For the text-containing cell, return its midpoint in [x, y] coordinate format. 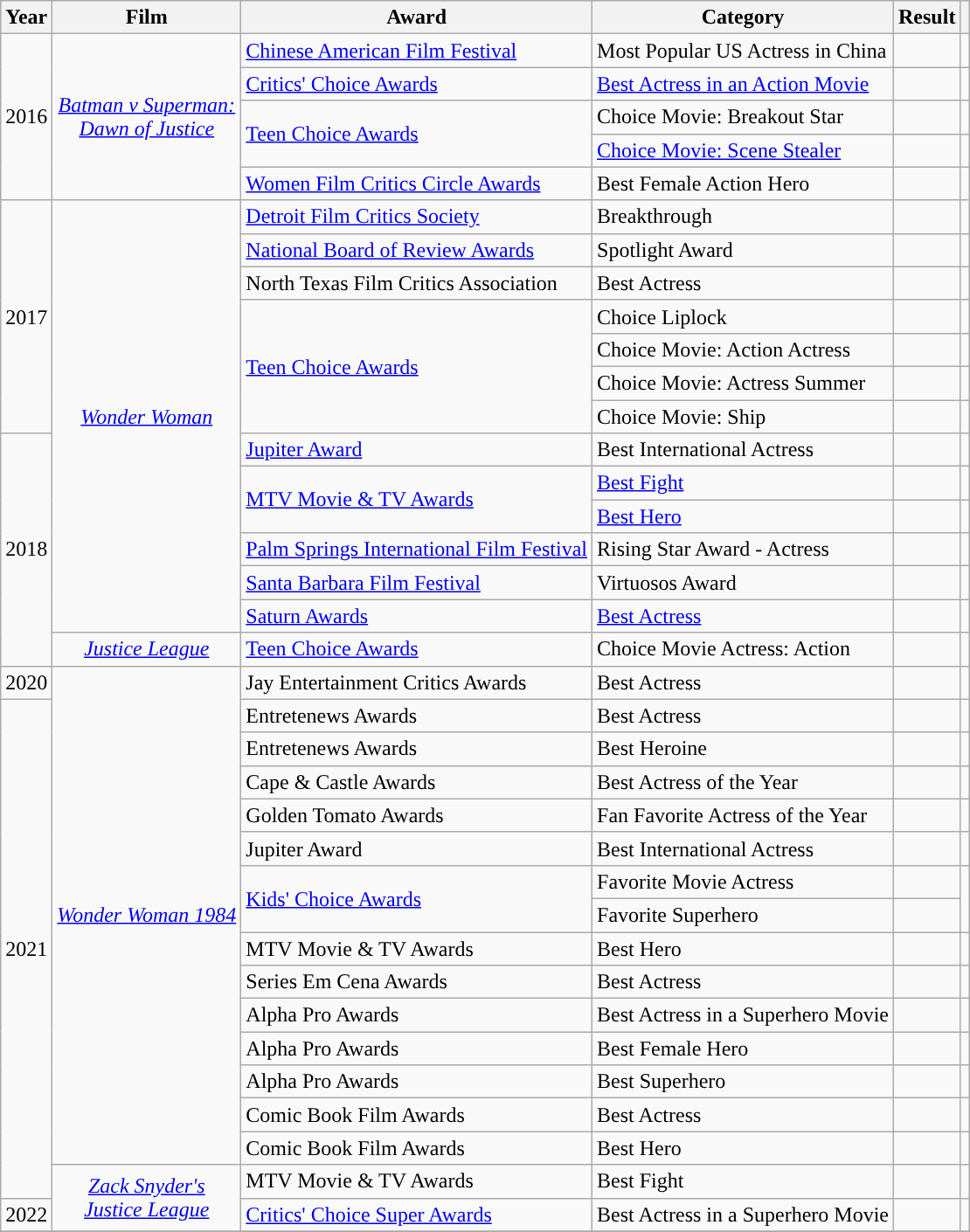
Choice Movie: Breakout Star [743, 117]
Choice Movie: Actress Summer [743, 383]
2022 [26, 1215]
Most Popular US Actress in China [743, 51]
Choice Movie: Scene Stealer [743, 150]
Jay Entertainment Critics Awards [417, 682]
Breakthrough [743, 217]
National Board of Review Awards [417, 250]
Result [927, 17]
Santa Barbara Film Festival [417, 583]
Chinese American Film Festival [417, 51]
Choice Movie: Action Actress [743, 350]
Golden Tomato Awards [417, 815]
2021 [26, 949]
Best Actress of the Year [743, 782]
Spotlight Award [743, 250]
Category [743, 17]
Batman v Superman:Dawn of Justice [147, 117]
North Texas Film Critics Association [417, 283]
Best Actress in an Action Movie [743, 84]
Rising Star Award - Actress [743, 550]
Critics' Choice Awards [417, 84]
Critics' Choice Super Awards [417, 1215]
Choice Liplock [743, 316]
Choice Movie: Ship [743, 417]
Cape & Castle Awards [417, 782]
Justice League [147, 649]
Favorite Superhero [743, 915]
Favorite Movie Actress [743, 882]
2016 [26, 117]
Best Heroine [743, 749]
Choice Movie Actress: Action [743, 649]
Zack Snyder'sJustice League [147, 1198]
Wonder Woman [147, 416]
Women Film Critics Circle Awards [417, 183]
Year [26, 17]
Palm Springs International Film Festival [417, 550]
Fan Favorite Actress of the Year [743, 815]
Virtuosos Award [743, 583]
Best Female Action Hero [743, 183]
Series Em Cena Awards [417, 982]
Detroit Film Critics Society [417, 217]
Wonder Woman 1984 [147, 916]
Award [417, 17]
2018 [26, 550]
Film [147, 17]
2020 [26, 682]
Kids' Choice Awards [417, 898]
2017 [26, 316]
Best Superhero [743, 1082]
Best Female Hero [743, 1049]
Saturn Awards [417, 616]
